Locate the cell with the specified text and output its [x, y] center coordinate. 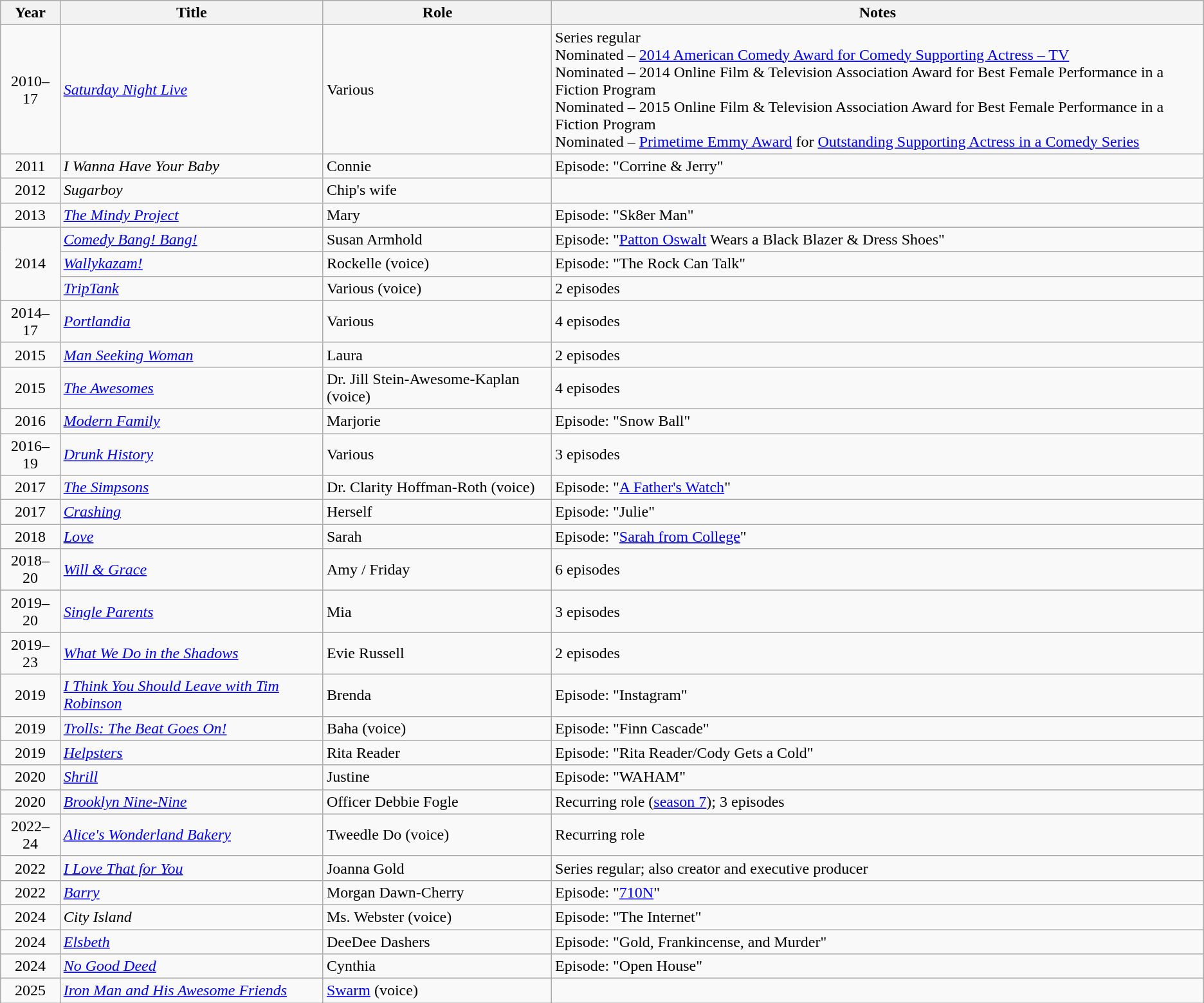
Swarm (voice) [437, 991]
Portlandia [192, 322]
Modern Family [192, 421]
2018 [30, 537]
Saturday Night Live [192, 89]
Helpsters [192, 753]
Single Parents [192, 611]
Year [30, 13]
Dr. Clarity Hoffman-Roth (voice) [437, 488]
Trolls: The Beat Goes On! [192, 728]
6 episodes [878, 570]
2025 [30, 991]
Episode: "WAHAM" [878, 777]
Rita Reader [437, 753]
Series regular; also creator and executive producer [878, 868]
2016–19 [30, 454]
Episode: "Gold, Frankincense, and Murder" [878, 941]
Crashing [192, 512]
Episode: "Corrine & Jerry" [878, 166]
Episode: "The Rock Can Talk" [878, 264]
Episode: "Instagram" [878, 695]
Episode: "Finn Cascade" [878, 728]
Baha (voice) [437, 728]
DeeDee Dashers [437, 941]
Joanna Gold [437, 868]
2018–20 [30, 570]
City Island [192, 917]
2011 [30, 166]
Drunk History [192, 454]
2019–23 [30, 654]
I Wanna Have Your Baby [192, 166]
Evie Russell [437, 654]
I Love That for You [192, 868]
Tweedle Do (voice) [437, 835]
Various (voice) [437, 288]
Mia [437, 611]
Man Seeking Woman [192, 354]
Comedy Bang! Bang! [192, 239]
2014–17 [30, 322]
Will & Grace [192, 570]
Episode: "Snow Ball" [878, 421]
Ms. Webster (voice) [437, 917]
Marjorie [437, 421]
Susan Armhold [437, 239]
Love [192, 537]
Elsbeth [192, 941]
Chip's wife [437, 190]
Justine [437, 777]
Recurring role (season 7); 3 episodes [878, 802]
Laura [437, 354]
Cynthia [437, 966]
Role [437, 13]
The Awesomes [192, 387]
Brenda [437, 695]
Iron Man and His Awesome Friends [192, 991]
The Mindy Project [192, 215]
2010–17 [30, 89]
Episode: "710N" [878, 892]
Mary [437, 215]
Episode: "Sarah from College" [878, 537]
Wallykazam! [192, 264]
Episode: "Patton Oswalt Wears a Black Blazer & Dress Shoes" [878, 239]
Morgan Dawn-Cherry [437, 892]
What We Do in the Shadows [192, 654]
Episode: "Rita Reader/Cody Gets a Cold" [878, 753]
2012 [30, 190]
Barry [192, 892]
Brooklyn Nine-Nine [192, 802]
Sugarboy [192, 190]
2014 [30, 264]
2019–20 [30, 611]
Dr. Jill Stein-Awesome-Kaplan (voice) [437, 387]
I Think You Should Leave with Tim Robinson [192, 695]
Alice's Wonderland Bakery [192, 835]
2022–24 [30, 835]
2016 [30, 421]
Episode: "A Father's Watch" [878, 488]
Sarah [437, 537]
2013 [30, 215]
No Good Deed [192, 966]
Officer Debbie Fogle [437, 802]
Title [192, 13]
Amy / Friday [437, 570]
Episode: "Open House" [878, 966]
TripTank [192, 288]
Rockelle (voice) [437, 264]
Shrill [192, 777]
Episode: "Julie" [878, 512]
Connie [437, 166]
Notes [878, 13]
The Simpsons [192, 488]
Episode: "Sk8er Man" [878, 215]
Episode: "The Internet" [878, 917]
Recurring role [878, 835]
Herself [437, 512]
